Output the (x, y) coordinate of the center of the cell containing the given text.  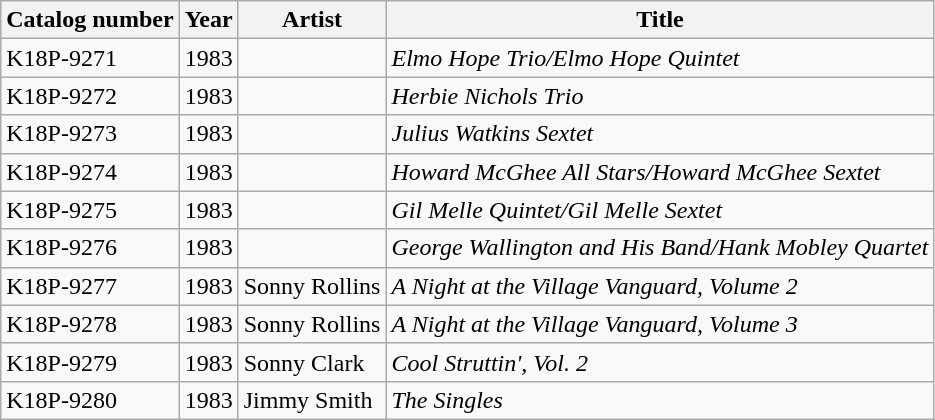
Catalog number (90, 20)
Cool Struttin', Vol. 2 (660, 362)
K18P-9277 (90, 286)
K18P-9271 (90, 58)
Howard McGhee All Stars/Howard McGhee Sextet (660, 172)
Jimmy Smith (312, 400)
K18P-9274 (90, 172)
Herbie Nichols Trio (660, 96)
Title (660, 20)
K18P-9279 (90, 362)
K18P-9275 (90, 210)
Sonny Clark (312, 362)
Julius Watkins Sextet (660, 134)
K18P-9280 (90, 400)
Elmo Hope Trio/Elmo Hope Quintet (660, 58)
K18P-9278 (90, 324)
A Night at the Village Vanguard, Volume 3 (660, 324)
Year (208, 20)
A Night at the Village Vanguard, Volume 2 (660, 286)
George Wallington and His Band/Hank Mobley Quartet (660, 248)
K18P-9276 (90, 248)
Gil Melle Quintet/Gil Melle Sextet (660, 210)
The Singles (660, 400)
K18P-9273 (90, 134)
K18P-9272 (90, 96)
Artist (312, 20)
